Search for the cell housing the specified text and yield its [X, Y] center coordinate. 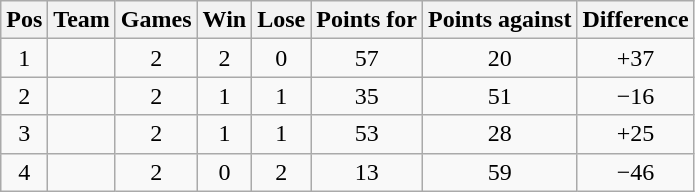
Points against [500, 20]
20 [500, 58]
Win [224, 20]
35 [367, 96]
Pos [24, 20]
−16 [636, 96]
59 [500, 172]
Points for [367, 20]
−46 [636, 172]
+25 [636, 134]
Lose [282, 20]
+37 [636, 58]
57 [367, 58]
4 [24, 172]
13 [367, 172]
28 [500, 134]
3 [24, 134]
Difference [636, 20]
Team [82, 20]
53 [367, 134]
Games [156, 20]
51 [500, 96]
